Return [X, Y] of the center of cell containing provided text 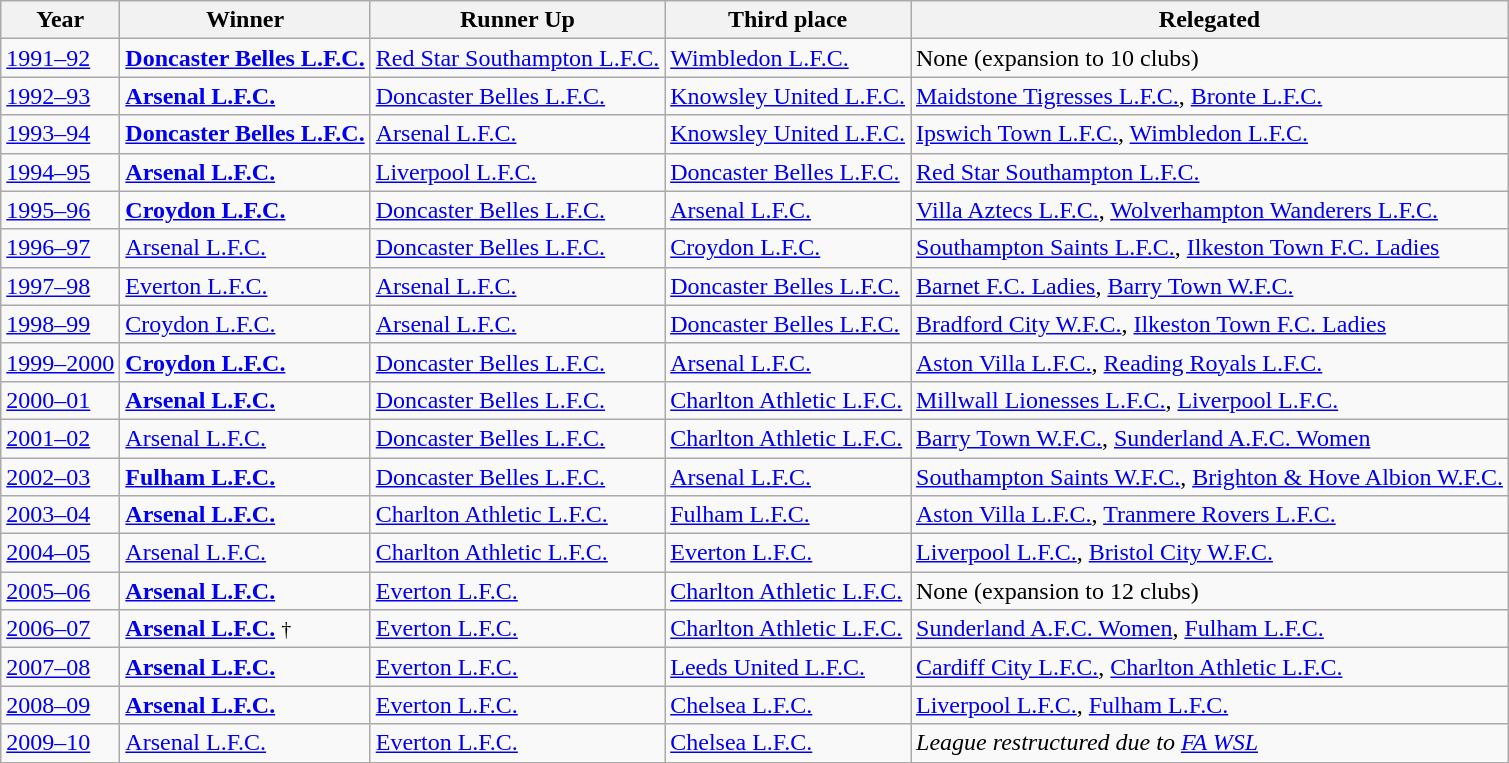
Year [60, 20]
2003–04 [60, 515]
Leeds United L.F.C. [788, 667]
2004–05 [60, 553]
Cardiff City L.F.C., Charlton Athletic L.F.C. [1209, 667]
1992–93 [60, 96]
Arsenal L.F.C. † [245, 629]
1998–99 [60, 324]
1997–98 [60, 286]
Barnet F.C. Ladies, Barry Town W.F.C. [1209, 286]
Liverpool L.F.C., Bristol City W.F.C. [1209, 553]
1995–96 [60, 210]
Relegated [1209, 20]
Southampton Saints W.F.C., Brighton & Hove Albion W.F.C. [1209, 477]
Winner [245, 20]
Liverpool L.F.C. [517, 172]
Bradford City W.F.C., Ilkeston Town F.C. Ladies [1209, 324]
Runner Up [517, 20]
Liverpool L.F.C., Fulham L.F.C. [1209, 705]
Barry Town W.F.C., Sunderland A.F.C. Women [1209, 438]
2006–07 [60, 629]
Aston Villa L.F.C., Tranmere Rovers L.F.C. [1209, 515]
2008–09 [60, 705]
Southampton Saints L.F.C., Ilkeston Town F.C. Ladies [1209, 248]
Maidstone Tigresses L.F.C., Bronte L.F.C. [1209, 96]
Wimbledon L.F.C. [788, 58]
None (expansion to 12 clubs) [1209, 591]
1996–97 [60, 248]
2007–08 [60, 667]
Aston Villa L.F.C., Reading Royals L.F.C. [1209, 362]
Sunderland A.F.C. Women, Fulham L.F.C. [1209, 629]
League restructured due to FA WSL [1209, 743]
2009–10 [60, 743]
2005–06 [60, 591]
1991–92 [60, 58]
1999–2000 [60, 362]
None (expansion to 10 clubs) [1209, 58]
Millwall Lionesses L.F.C., Liverpool L.F.C. [1209, 400]
Third place [788, 20]
1993–94 [60, 134]
2000–01 [60, 400]
Ipswich Town L.F.C., Wimbledon L.F.C. [1209, 134]
2001–02 [60, 438]
1994–95 [60, 172]
2002–03 [60, 477]
Villa Aztecs L.F.C., Wolverhampton Wanderers L.F.C. [1209, 210]
